Determine the [x, y] coordinate at the center of the cell enclosing the given text.  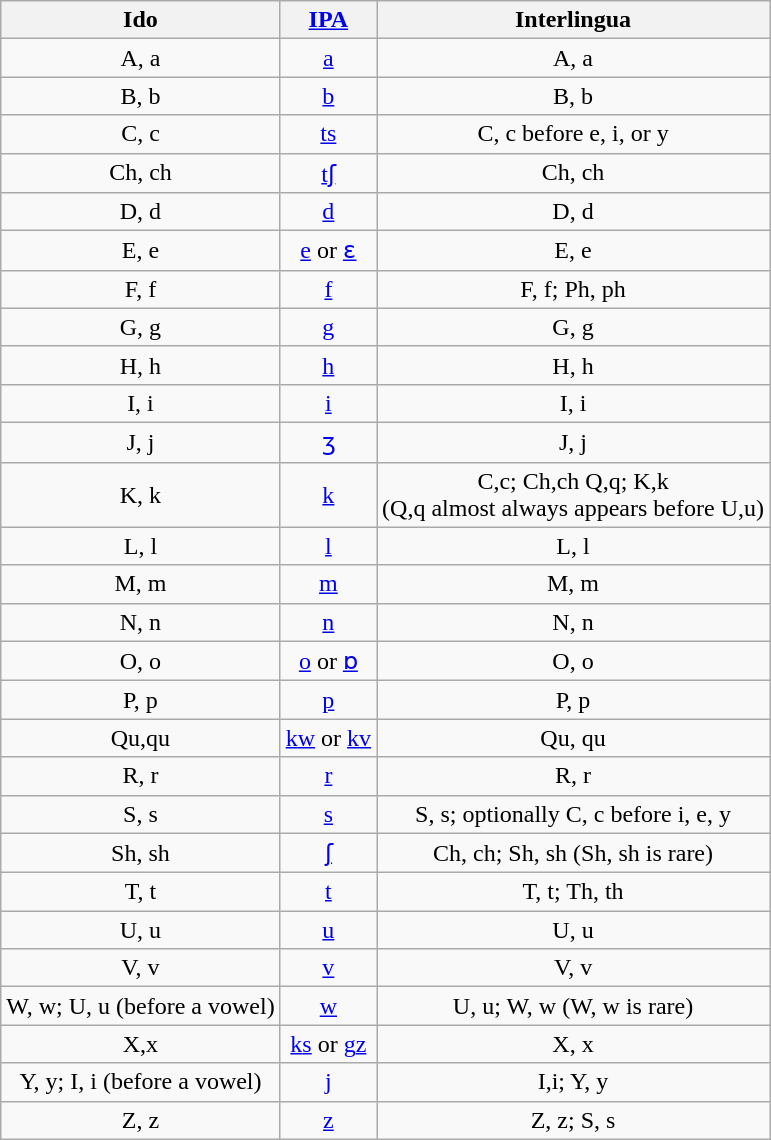
C,c; Ch,ch Q,q; K,k (Q,q almost always appears before U,u) [574, 494]
e or ɛ [328, 251]
Sh, sh [140, 853]
ks or gz [328, 1044]
ʒ [328, 442]
d [328, 212]
n [328, 622]
g [328, 327]
Z, z [140, 1120]
Ido [140, 20]
Qu, qu [574, 738]
kw or kv [328, 738]
t [328, 892]
Qu,qu [140, 738]
T, t; Th, th [574, 892]
u [328, 930]
C, c [140, 134]
i [328, 403]
v [328, 968]
S, s [140, 814]
ts [328, 134]
s [328, 814]
Y, y; I, i (before a vowel) [140, 1082]
o or ɒ [328, 661]
ʃ [328, 853]
b [328, 96]
tʃ [328, 173]
IPA [328, 20]
T, t [140, 892]
W, w; U, u (before a vowel) [140, 1006]
m [328, 584]
Ch, ch; Sh, sh (Sh, sh is rare) [574, 853]
h [328, 365]
z [328, 1120]
Z, z; S, s [574, 1120]
f [328, 289]
S, s; optionally C, c before i, e, y [574, 814]
F, f [140, 289]
r [328, 776]
U, u; W, w (W, w is rare) [574, 1006]
Interlingua [574, 20]
p [328, 700]
C, c before e, i, or y [574, 134]
K, k [140, 494]
I,i; Y, y [574, 1082]
X, x [574, 1044]
l [328, 546]
X,x [140, 1044]
k [328, 494]
F, f; Ph, ph [574, 289]
j [328, 1082]
a [328, 58]
w [328, 1006]
